Extract the (x, y) coordinate from the center of the cell holding the provided text.  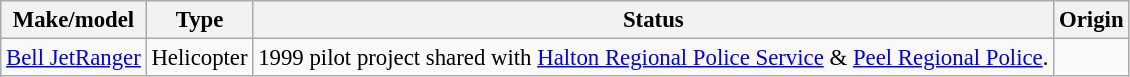
Make/model (74, 20)
Origin (1092, 20)
Bell JetRanger (74, 58)
Helicopter (200, 58)
Status (654, 20)
1999 pilot project shared with Halton Regional Police Service & Peel Regional Police. (654, 58)
Type (200, 20)
